For the text-containing cell, return its midpoint in [X, Y] coordinate format. 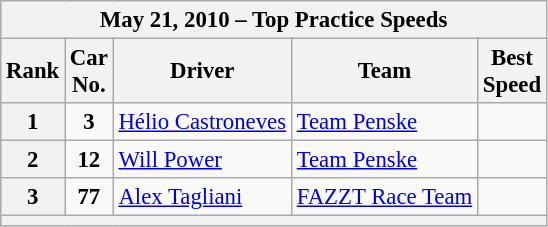
Hélio Castroneves [202, 122]
BestSpeed [512, 72]
May 21, 2010 – Top Practice Speeds [274, 20]
1 [33, 122]
12 [90, 160]
Rank [33, 72]
2 [33, 160]
CarNo. [90, 72]
Will Power [202, 160]
FAZZT Race Team [384, 197]
77 [90, 197]
Alex Tagliani [202, 197]
Team [384, 72]
Driver [202, 72]
